Locate the cell with the specified text and output its (x, y) center coordinate. 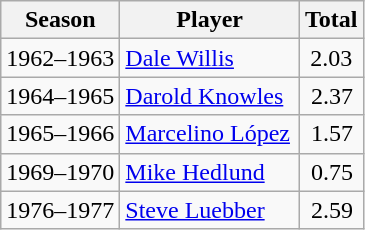
2.37 (331, 96)
Season (60, 20)
1962–1963 (60, 58)
2.59 (331, 210)
2.03 (331, 58)
1965–1966 (60, 134)
0.75 (331, 172)
Player (210, 20)
1964–1965 (60, 96)
Marcelino López (210, 134)
Total (331, 20)
1.57 (331, 134)
Darold Knowles (210, 96)
Steve Luebber (210, 210)
Mike Hedlund (210, 172)
Dale Willis (210, 58)
1976–1977 (60, 210)
1969–1970 (60, 172)
